Provide the (X, Y) coordinate of the cell's center where the given text is located.  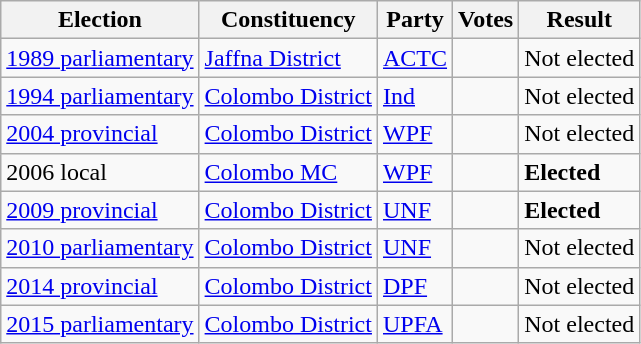
2004 provincial (100, 134)
Colombo MC (288, 172)
2009 provincial (100, 210)
2015 parliamentary (100, 324)
Constituency (288, 20)
1994 parliamentary (100, 96)
Result (580, 20)
ACTC (414, 58)
2010 parliamentary (100, 248)
Votes (486, 20)
2014 provincial (100, 286)
Party (414, 20)
DPF (414, 286)
Ind (414, 96)
Election (100, 20)
Jaffna District (288, 58)
2006 local (100, 172)
1989 parliamentary (100, 58)
UPFA (414, 324)
